Capture the cell that displays the provided text and extract its [x, y] central coordinate. 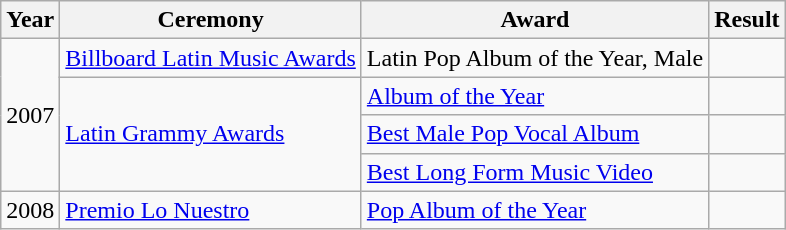
Billboard Latin Music Awards [211, 58]
Latin Pop Album of the Year, Male [534, 58]
Pop Album of the Year [534, 210]
Year [30, 20]
Result [747, 20]
Best Male Pop Vocal Album [534, 134]
Premio Lo Nuestro [211, 210]
Best Long Form Music Video [534, 172]
2008 [30, 210]
Latin Grammy Awards [211, 134]
Award [534, 20]
Album of the Year [534, 96]
Ceremony [211, 20]
2007 [30, 115]
